For the text-containing cell, return its midpoint in [X, Y] coordinate format. 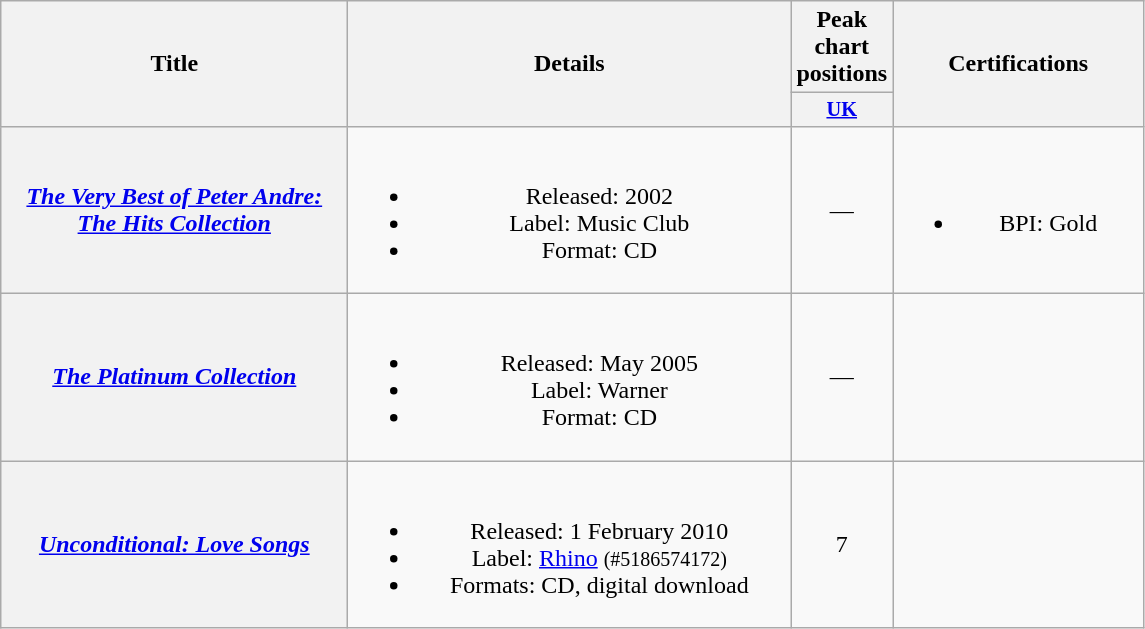
BPI: Gold [1018, 210]
UK [842, 110]
Details [570, 64]
Peak chart positions [842, 47]
Title [174, 64]
The Very Best of Peter Andre:The Hits Collection [174, 210]
Released: 2002Label: Music ClubFormat: CD [570, 210]
Released: 1 February 2010Label: Rhino (#5186574172)Formats: CD, digital download [570, 544]
Certifications [1018, 64]
Unconditional: Love Songs [174, 544]
Released: May 2005Label: WarnerFormat: CD [570, 378]
The Platinum Collection [174, 378]
7 [842, 544]
